Locate the cell with the specified text and output its [x, y] center coordinate. 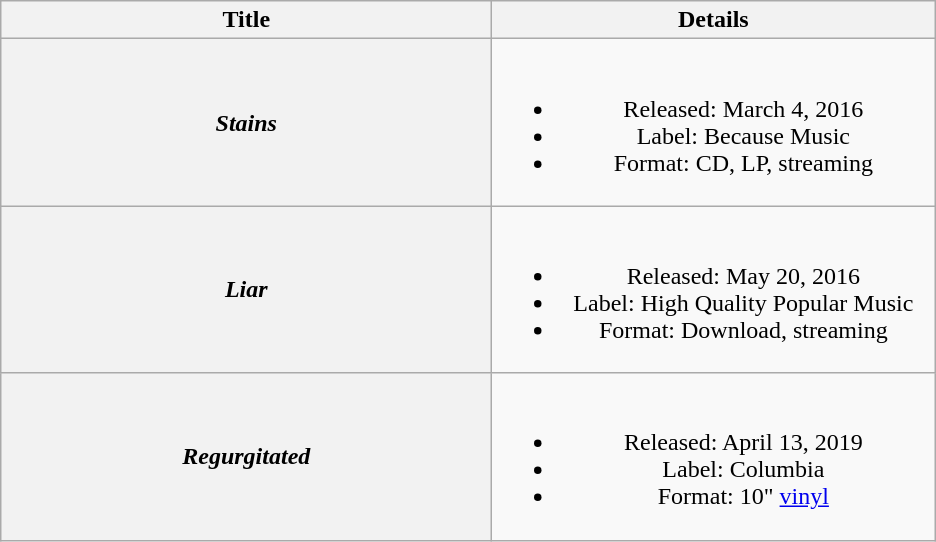
Released: March 4, 2016Label: Because MusicFormat: CD, LP, streaming [714, 122]
Released: May 20, 2016Label: High Quality Popular MusicFormat: Download, streaming [714, 290]
Details [714, 20]
Title [246, 20]
Released: April 13, 2019Label: ColumbiaFormat: 10" vinyl [714, 456]
Stains [246, 122]
Liar [246, 290]
Regurgitated [246, 456]
